From the cell containing the given text, extract its center point as (X, Y) coordinate. 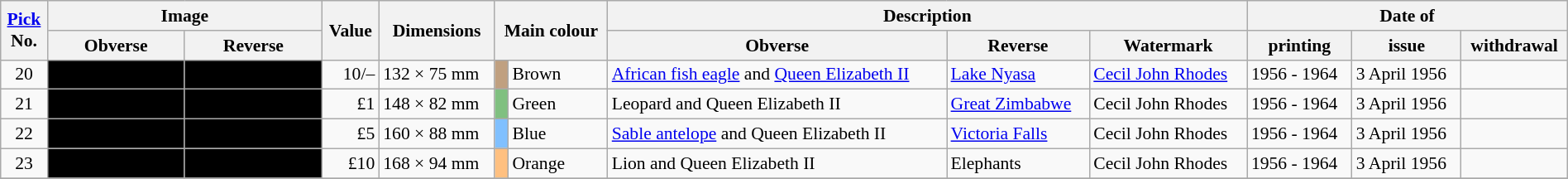
Leopard and Queen Elizabeth II (777, 104)
21 (24, 104)
withdrawal (1514, 46)
Watermark (1168, 46)
132 × 75 mm (437, 75)
Orange (557, 163)
Elephants (1019, 163)
printing (1300, 46)
PickNo. (24, 30)
Blue (557, 134)
168 × 94 mm (437, 163)
£5 (351, 134)
Sable antelope and Queen Elizabeth II (777, 134)
23 (24, 163)
10/– (351, 75)
Dimensions (437, 30)
£10 (351, 163)
Date of (1408, 16)
African fish eagle and Queen Elizabeth II (777, 75)
Lion and Queen Elizabeth II (777, 163)
22 (24, 134)
Image (184, 16)
Main colour (551, 30)
Green (557, 104)
issue (1407, 46)
Victoria Falls (1019, 134)
160 × 88 mm (437, 134)
Description (928, 16)
Value (351, 30)
20 (24, 75)
£1 (351, 104)
Brown (557, 75)
Great Zimbabwe (1019, 104)
Lake Nyasa (1019, 75)
148 × 82 mm (437, 104)
